Find where the given text appears and provide that cell's center as [X, Y] coordinate. 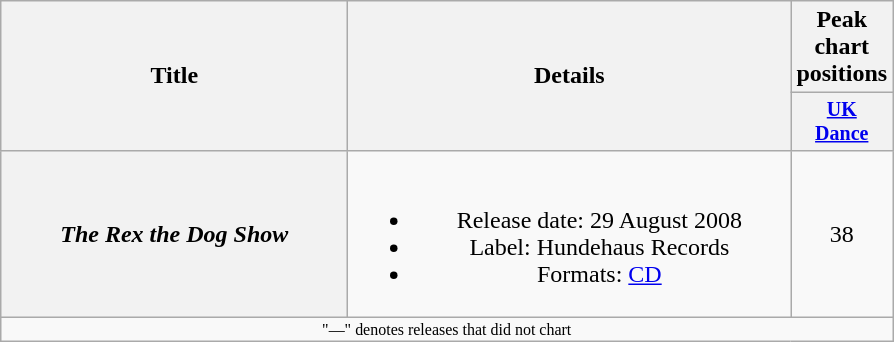
Details [570, 76]
UKDance [842, 122]
The Rex the Dog Show [174, 234]
Peak chart positions [842, 47]
Title [174, 76]
"—" denotes releases that did not chart [447, 329]
38 [842, 234]
Release date: 29 August 2008Label: Hundehaus RecordsFormats: CD [570, 234]
